Find where the given text appears and provide that cell's center as (x, y) coordinate. 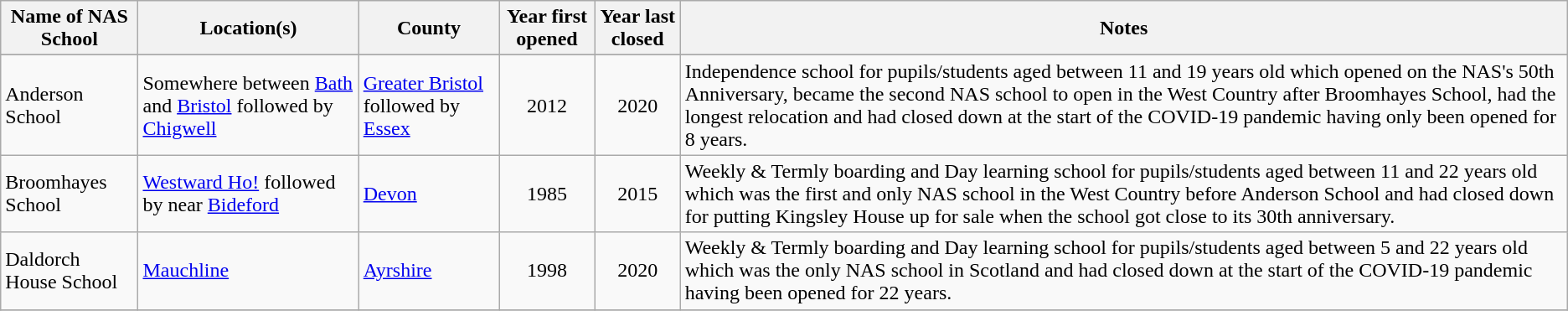
Mauchline (248, 271)
County (429, 29)
Devon (429, 194)
2015 (637, 194)
Notes (1124, 29)
Somewhere between Bath and Bristol followed by Chigwell (248, 106)
Greater Bristol followed by Essex (429, 106)
Ayrshire (429, 271)
Anderson School (70, 106)
Broomhayes School (70, 194)
Westward Ho! followed by near Bideford (248, 194)
Daldorch House School (70, 271)
2012 (548, 106)
Year first opened (548, 29)
1985 (548, 194)
Year last closed (637, 29)
Name of NAS School (70, 29)
Location(s) (248, 29)
1998 (548, 271)
